From the cell containing the given text, extract its center point as (X, Y) coordinate. 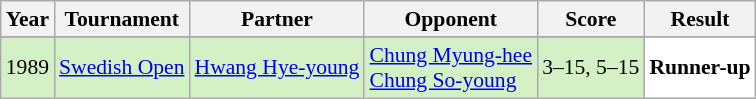
Tournament (122, 19)
3–15, 5–15 (590, 68)
Chung Myung-hee Chung So-young (450, 68)
Runner-up (700, 68)
Swedish Open (122, 68)
Hwang Hye-young (276, 68)
Year (28, 19)
Partner (276, 19)
Opponent (450, 19)
Score (590, 19)
Result (700, 19)
1989 (28, 68)
